Locate the cell with the specified text and output its (x, y) center coordinate. 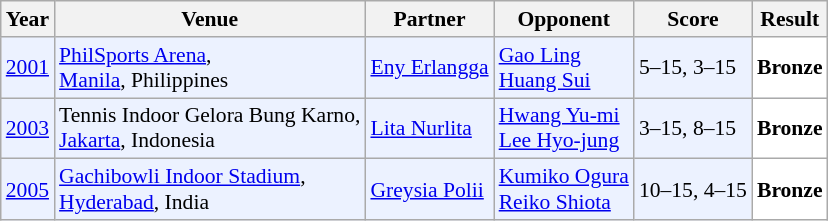
Year (28, 19)
2005 (28, 190)
PhilSports Arena,Manila, Philippines (210, 68)
Lita Nurlita (429, 128)
Eny Erlangga (429, 68)
Gao Ling Huang Sui (564, 68)
Tennis Indoor Gelora Bung Karno,Jakarta, Indonesia (210, 128)
10–15, 4–15 (693, 190)
5–15, 3–15 (693, 68)
Kumiko Ogura Reiko Shiota (564, 190)
Hwang Yu-mi Lee Hyo-jung (564, 128)
Venue (210, 19)
Opponent (564, 19)
Score (693, 19)
2003 (28, 128)
Partner (429, 19)
Gachibowli Indoor Stadium,Hyderabad, India (210, 190)
3–15, 8–15 (693, 128)
2001 (28, 68)
Greysia Polii (429, 190)
Result (790, 19)
